Return [X, Y] of the center of cell containing provided text 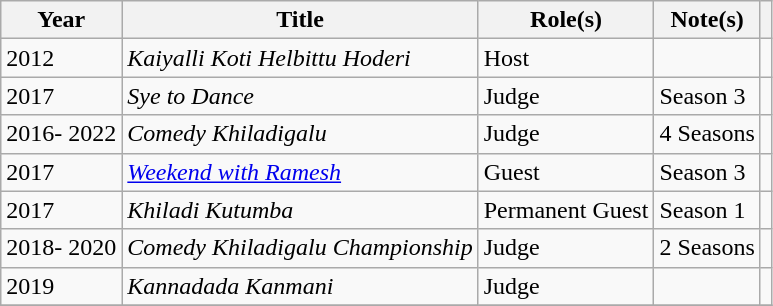
Note(s) [707, 20]
Permanent Guest [566, 210]
Title [300, 20]
Kannadada Kanmani [300, 286]
Guest [566, 172]
2012 [62, 58]
Year [62, 20]
Comedy Khiladigalu Championship [300, 248]
Role(s) [566, 20]
Khiladi Kutumba [300, 210]
2018- 2020 [62, 248]
Comedy Khiladigalu [300, 134]
Kaiyalli Koti Helbittu Hoderi [300, 58]
2019 [62, 286]
Host [566, 58]
Sye to Dance [300, 96]
Season 1 [707, 210]
2 Seasons [707, 248]
Weekend with Ramesh [300, 172]
2016- 2022 [62, 134]
4 Seasons [707, 134]
